Pinpoint the cell where the given text exists, returning its (X, Y) midpoint coordinate. 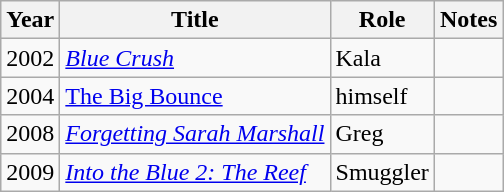
Blue Crush (195, 58)
Into the Blue 2: The Reef (195, 172)
Role (382, 20)
Notes (468, 20)
himself (382, 96)
Kala (382, 58)
Greg (382, 134)
2008 (30, 134)
Year (30, 20)
Title (195, 20)
The Big Bounce (195, 96)
2002 (30, 58)
2009 (30, 172)
Smuggler (382, 172)
Forgetting Sarah Marshall (195, 134)
2004 (30, 96)
